Determine the (X, Y) coordinate at the center of the cell enclosing the given text.  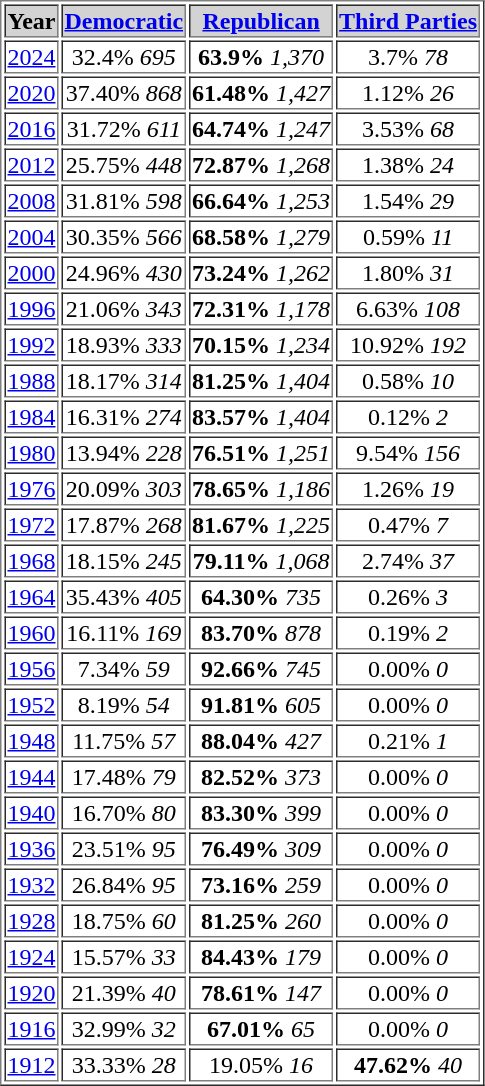
35.43% 405 (124, 596)
23.51% 95 (124, 848)
2008 (31, 200)
Third Parties (408, 20)
1980 (31, 452)
1948 (31, 740)
0.47% 7 (408, 524)
1.12% 26 (408, 92)
2016 (31, 128)
66.64% 1,253 (261, 200)
16.70% 80 (124, 812)
81.67% 1,225 (261, 524)
Democratic (124, 20)
91.81% 605 (261, 704)
1936 (31, 848)
1960 (31, 632)
64.30% 735 (261, 596)
88.04% 427 (261, 740)
1912 (31, 1064)
19.05% 16 (261, 1064)
25.75% 448 (124, 164)
33.33% 28 (124, 1064)
1.54% 29 (408, 200)
92.66% 745 (261, 668)
1928 (31, 920)
1976 (31, 488)
18.17% 314 (124, 380)
18.15% 245 (124, 560)
Republican (261, 20)
31.81% 598 (124, 200)
6.63% 108 (408, 308)
64.74% 1,247 (261, 128)
72.31% 1,178 (261, 308)
2024 (31, 56)
1956 (31, 668)
0.12% 2 (408, 416)
1.80% 31 (408, 272)
76.51% 1,251 (261, 452)
1924 (31, 956)
1964 (31, 596)
15.57% 33 (124, 956)
0.26% 3 (408, 596)
18.93% 333 (124, 344)
63.9% 1,370 (261, 56)
31.72% 611 (124, 128)
18.75% 60 (124, 920)
17.87% 268 (124, 524)
70.15% 1,234 (261, 344)
1932 (31, 884)
84.43% 179 (261, 956)
7.34% 59 (124, 668)
79.11% 1,068 (261, 560)
1.26% 19 (408, 488)
11.75% 57 (124, 740)
1952 (31, 704)
68.58% 1,279 (261, 236)
76.49% 309 (261, 848)
1996 (31, 308)
9.54% 156 (408, 452)
3.7% 78 (408, 56)
0.19% 2 (408, 632)
1.38% 24 (408, 164)
82.52% 373 (261, 776)
1920 (31, 992)
30.35% 566 (124, 236)
83.70% 878 (261, 632)
73.16% 259 (261, 884)
73.24% 1,262 (261, 272)
20.09% 303 (124, 488)
13.94% 228 (124, 452)
0.58% 10 (408, 380)
81.25% 260 (261, 920)
61.48% 1,427 (261, 92)
8.19% 54 (124, 704)
21.39% 40 (124, 992)
2020 (31, 92)
1944 (31, 776)
78.61% 147 (261, 992)
10.92% 192 (408, 344)
2000 (31, 272)
17.48% 79 (124, 776)
1968 (31, 560)
1972 (31, 524)
1916 (31, 1028)
37.40% 868 (124, 92)
2.74% 37 (408, 560)
24.96% 430 (124, 272)
0.59% 11 (408, 236)
81.25% 1,404 (261, 380)
Year (31, 20)
47.62% 40 (408, 1064)
16.11% 169 (124, 632)
78.65% 1,186 (261, 488)
1988 (31, 380)
72.87% 1,268 (261, 164)
1940 (31, 812)
1984 (31, 416)
2004 (31, 236)
26.84% 95 (124, 884)
32.99% 32 (124, 1028)
1992 (31, 344)
83.30% 399 (261, 812)
21.06% 343 (124, 308)
83.57% 1,404 (261, 416)
16.31% 274 (124, 416)
32.4% 695 (124, 56)
2012 (31, 164)
3.53% 68 (408, 128)
67.01% 65 (261, 1028)
0.21% 1 (408, 740)
